Provide the (x, y) coordinate of the cell's center where the given text is located.  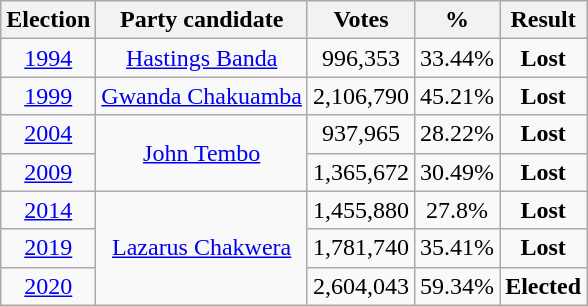
2004 (48, 134)
2014 (48, 210)
35.41% (458, 248)
59.34% (458, 286)
% (458, 20)
Party candidate (202, 20)
John Tembo (202, 153)
Votes (360, 20)
937,965 (360, 134)
Result (544, 20)
30.49% (458, 172)
45.21% (458, 96)
Elected (544, 286)
28.22% (458, 134)
996,353 (360, 58)
1999 (48, 96)
1994 (48, 58)
2,604,043 (360, 286)
27.8% (458, 210)
Election (48, 20)
2020 (48, 286)
Gwanda Chakuamba (202, 96)
2009 (48, 172)
2,106,790 (360, 96)
2019 (48, 248)
1,455,880 (360, 210)
Hastings Banda (202, 58)
Lazarus Chakwera (202, 248)
33.44% (458, 58)
1,365,672 (360, 172)
1,781,740 (360, 248)
